Capture the cell that displays the provided text and extract its [x, y] central coordinate. 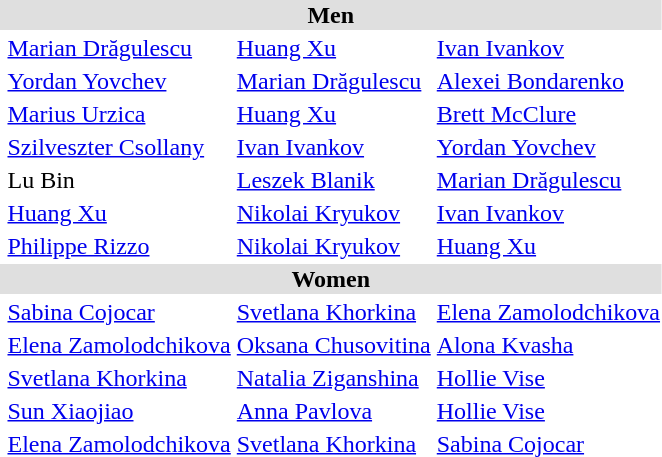
Alexei Bondarenko [548, 81]
Philippe Rizzo [119, 246]
Women [331, 279]
Leszek Blanik [334, 180]
Anna Pavlova [334, 411]
Sabina Cojocar [119, 312]
Men [331, 15]
Natalia Ziganshina [334, 378]
Lu Bin [119, 180]
Oksana Chusovitina [334, 345]
Sun Xiaojiao [119, 411]
Brett McClure [548, 114]
Marius Urzica [119, 114]
Alona Kvasha [548, 345]
Szilveszter Csollany [119, 147]
